From the cell containing the given text, extract its center point as [x, y] coordinate. 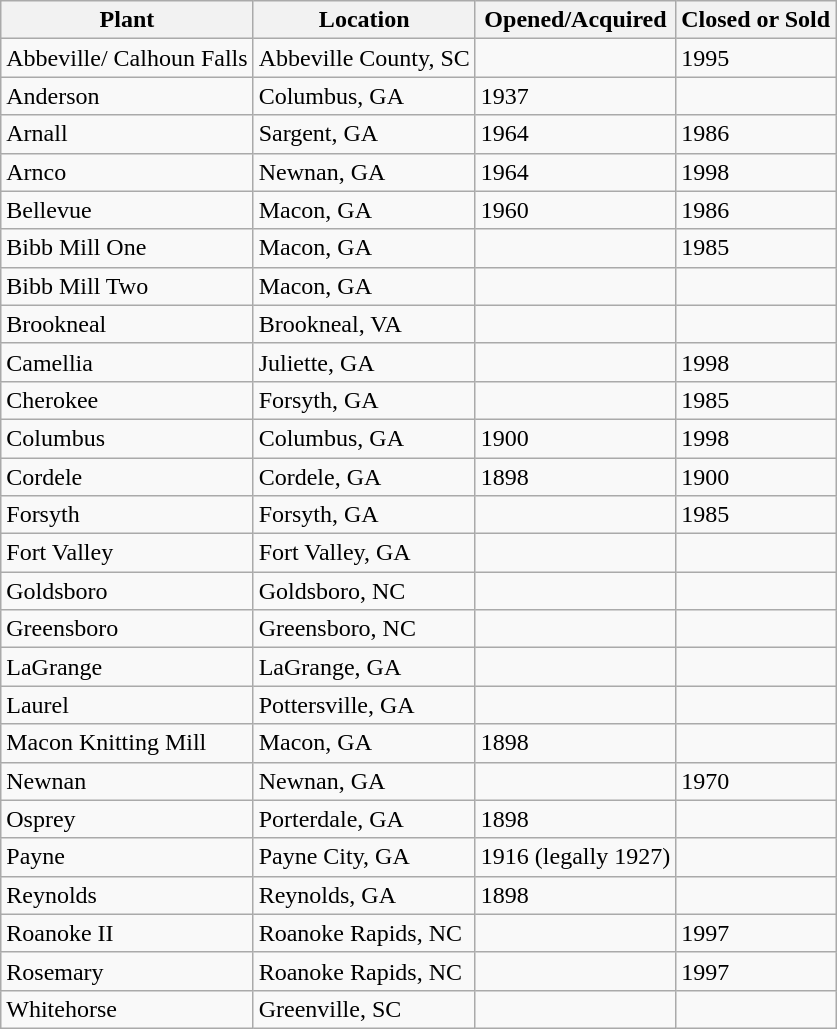
1937 [575, 96]
Columbus [127, 438]
Abbeville/ Calhoun Falls [127, 58]
Plant [127, 20]
Reynolds [127, 895]
Pottersville, GA [364, 705]
Opened/Acquired [575, 20]
1916 (legally 1927) [575, 857]
Greensboro [127, 629]
Sargent, GA [364, 134]
Brookneal [127, 324]
Brookneal, VA [364, 324]
Arnall [127, 134]
Juliette, GA [364, 362]
Camellia [127, 362]
Reynolds, GA [364, 895]
Payne City, GA [364, 857]
Newnan [127, 781]
LaGrange, GA [364, 667]
Bibb Mill One [127, 248]
Goldsboro, NC [364, 591]
Osprey [127, 819]
LaGrange [127, 667]
Laurel [127, 705]
Greenville, SC [364, 1009]
Cherokee [127, 400]
Cordele [127, 477]
Abbeville County, SC [364, 58]
Goldsboro [127, 591]
1960 [575, 210]
Whitehorse [127, 1009]
1995 [756, 58]
Location [364, 20]
Payne [127, 857]
Closed or Sold [756, 20]
Fort Valley, GA [364, 553]
Bellevue [127, 210]
Greensboro, NC [364, 629]
Porterdale, GA [364, 819]
Arnco [127, 172]
Anderson [127, 96]
Forsyth [127, 515]
Bibb Mill Two [127, 286]
1970 [756, 781]
Cordele, GA [364, 477]
Macon Knitting Mill [127, 743]
Fort Valley [127, 553]
Roanoke II [127, 933]
Rosemary [127, 971]
